Find where the given text appears and provide that cell's center as [x, y] coordinate. 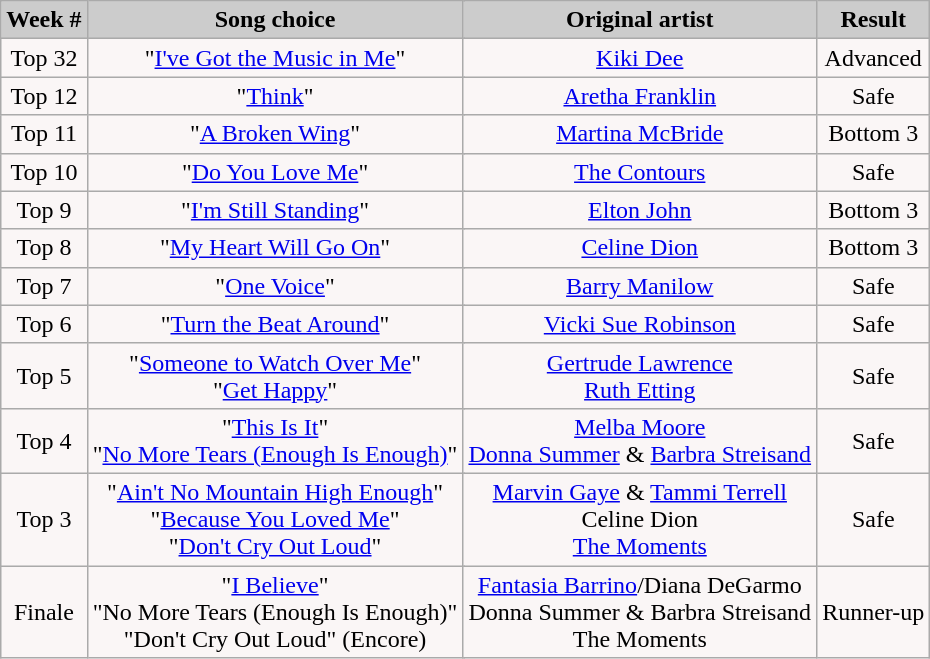
Top 12 [44, 96]
The Contours [640, 172]
Aretha Franklin [640, 96]
"This Is It""No More Tears (Enough Is Enough)" [275, 440]
Week # [44, 20]
"I've Got the Music in Me" [275, 58]
Melba MooreDonna Summer & Barbra Streisand [640, 440]
"Ain't No Mountain High Enough""Because You Loved Me""Don't Cry Out Loud" [275, 519]
"I Believe" "No More Tears (Enough Is Enough)""Don't Cry Out Loud" (Encore) [275, 612]
Martina McBride [640, 134]
Top 32 [44, 58]
Elton John [640, 210]
"A Broken Wing" [275, 134]
Top 3 [44, 519]
Barry Manilow [640, 286]
"Think" [275, 96]
Top 4 [44, 440]
Result [874, 20]
"Do You Love Me" [275, 172]
Gertrude LawrenceRuth Etting [640, 376]
"My Heart Will Go On" [275, 248]
Top 9 [44, 210]
Top 6 [44, 324]
"I'm Still Standing" [275, 210]
Finale [44, 612]
Vicki Sue Robinson [640, 324]
Celine Dion [640, 248]
Top 7 [44, 286]
"One Voice" [275, 286]
Kiki Dee [640, 58]
Fantasia Barrino/Diana DeGarmoDonna Summer & Barbra StreisandThe Moments [640, 612]
Top 5 [44, 376]
Top 10 [44, 172]
Song choice [275, 20]
Original artist [640, 20]
Advanced [874, 58]
Runner-up [874, 612]
Top 11 [44, 134]
Marvin Gaye & Tammi TerrellCeline DionThe Moments [640, 519]
Top 8 [44, 248]
"Turn the Beat Around" [275, 324]
"Someone to Watch Over Me""Get Happy" [275, 376]
